Provide the [X, Y] coordinate of the cell's center where the given text is located.  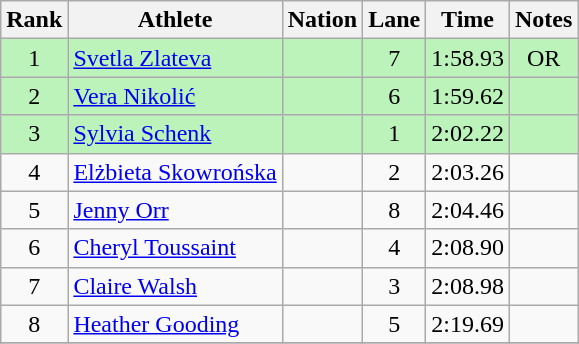
Heather Gooding [175, 324]
1:59.62 [468, 96]
Claire Walsh [175, 286]
2:08.90 [468, 248]
Nation [322, 20]
Cheryl Toussaint [175, 248]
Rank [34, 20]
2:02.22 [468, 134]
2:19.69 [468, 324]
2:04.46 [468, 210]
Athlete [175, 20]
Jenny Orr [175, 210]
Vera Nikolić [175, 96]
Lane [394, 20]
2:03.26 [468, 172]
Notes [543, 20]
Sylvia Schenk [175, 134]
Time [468, 20]
OR [543, 58]
Svetla Zlateva [175, 58]
2:08.98 [468, 286]
Elżbieta Skowrońska [175, 172]
1:58.93 [468, 58]
